Capture the cell that displays the provided text and extract its [x, y] central coordinate. 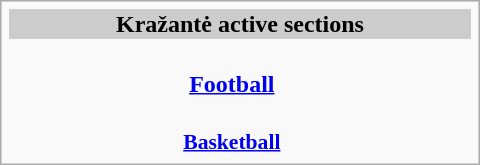
Kražantė active sections [240, 24]
Football [232, 70]
Basketball [232, 129]
